Detect which cell encompasses the target text, then output its [X, Y] center coordinate. 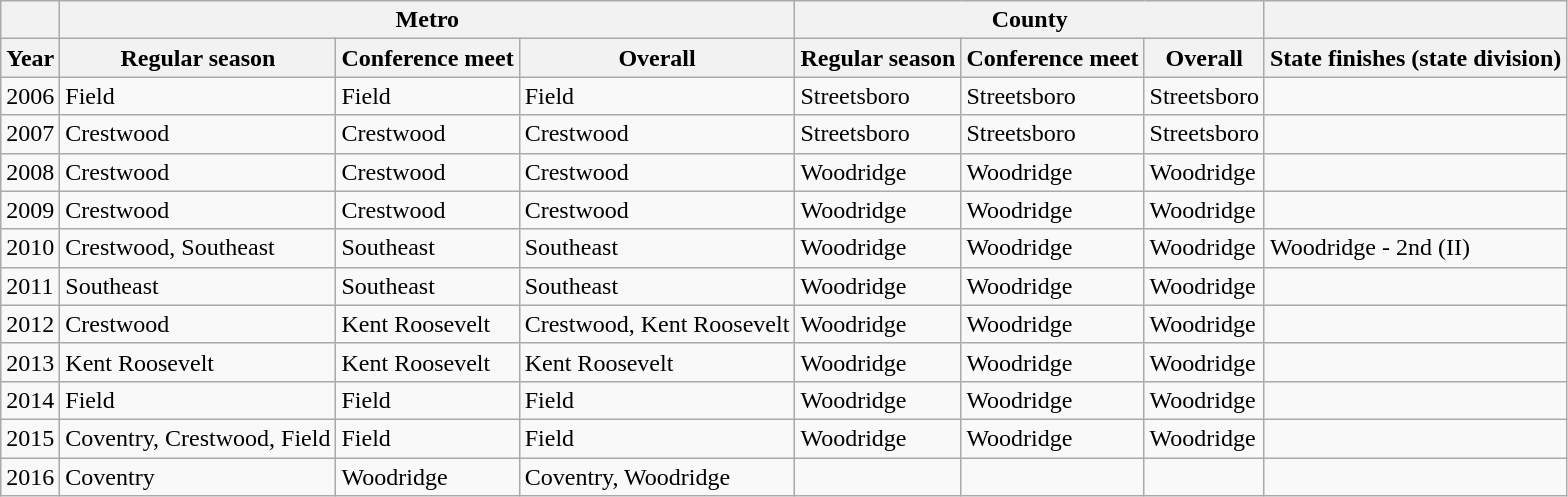
2008 [30, 172]
2016 [30, 477]
Coventry, Crestwood, Field [198, 438]
County [1030, 20]
2015 [30, 438]
2012 [30, 324]
Coventry [198, 477]
2010 [30, 248]
2014 [30, 400]
2006 [30, 96]
Crestwood, Southeast [198, 248]
State finishes (state division) [1415, 58]
Woodridge - 2nd (II) [1415, 248]
Crestwood, Kent Roosevelt [657, 324]
2009 [30, 210]
Coventry, Woodridge [657, 477]
Metro [428, 20]
2013 [30, 362]
2007 [30, 134]
2011 [30, 286]
Year [30, 58]
